Identify which cell holds the provided text, then report its (x, y) central coordinate. 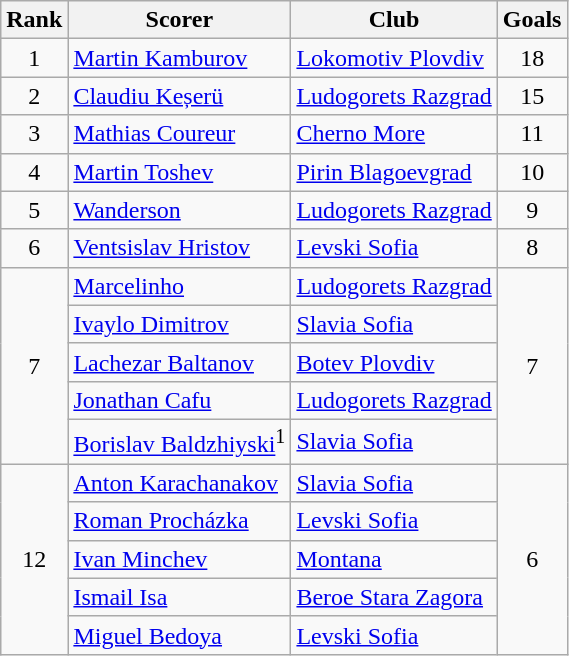
Pirin Blagoevgrad (394, 172)
12 (34, 559)
11 (532, 134)
Miguel Bedoya (180, 635)
Ventsislav Hristov (180, 248)
3 (34, 134)
Claudiu Keșerü (180, 96)
Ivan Minchev (180, 559)
Jonathan Cafu (180, 400)
18 (532, 58)
Montana (394, 559)
4 (34, 172)
Ivaylo Dimitrov (180, 324)
Borislav Baldzhiyski1 (180, 442)
5 (34, 210)
Beroe Stara Zagora (394, 597)
Club (394, 20)
Anton Karachanakov (180, 483)
9 (532, 210)
Martin Kamburov (180, 58)
Lokomotiv Plovdiv (394, 58)
Lachezar Baltanov (180, 362)
15 (532, 96)
8 (532, 248)
Cherno More (394, 134)
1 (34, 58)
Scorer (180, 20)
Botev Plovdiv (394, 362)
Wanderson (180, 210)
Marcelinho (180, 286)
Martin Toshev (180, 172)
Roman Procházka (180, 521)
Mathias Coureur (180, 134)
Ismail Isa (180, 597)
Goals (532, 20)
2 (34, 96)
Rank (34, 20)
10 (532, 172)
